From the cell containing the given text, extract its center point as (x, y) coordinate. 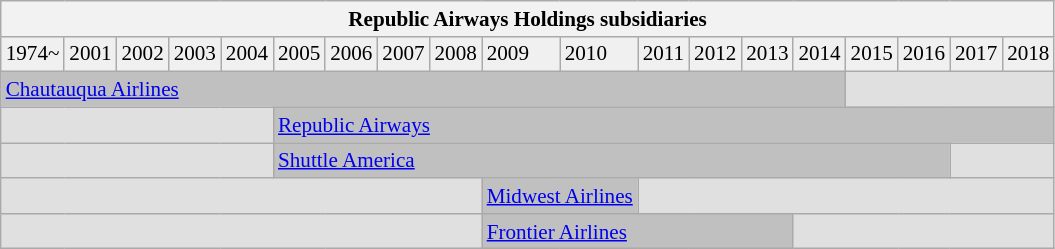
2011 (664, 54)
Chautauqua Airlines (424, 90)
2014 (819, 54)
2009 (521, 54)
2006 (351, 54)
Frontier Airlines (638, 230)
2001 (90, 54)
2017 (976, 54)
Midwest Airlines (560, 196)
2013 (767, 54)
2015 (872, 54)
Republic Airways Holdings subsidiaries (528, 18)
Republic Airways (664, 124)
2012 (715, 54)
2010 (599, 54)
2004 (247, 54)
2008 (456, 54)
2002 (143, 54)
Shuttle America (612, 160)
2005 (299, 54)
1974~ (33, 54)
2003 (195, 54)
2007 (403, 54)
2018 (1028, 54)
2016 (924, 54)
